Find where the given text appears and provide that cell's center as (x, y) coordinate. 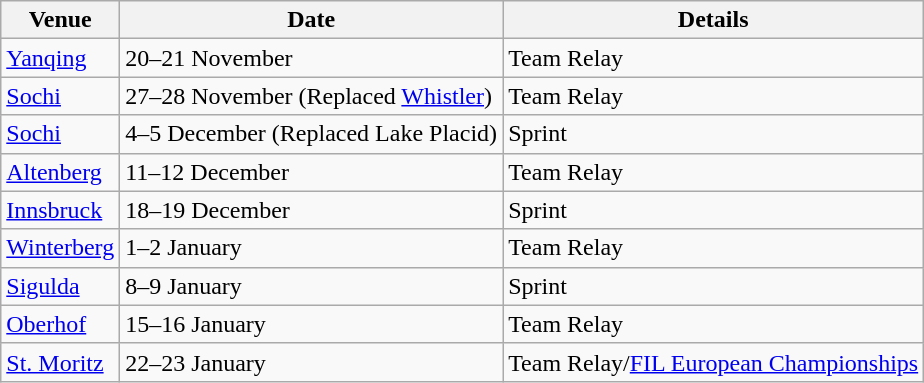
Details (714, 20)
Sigulda (60, 286)
Venue (60, 20)
Oberhof (60, 324)
22–23 January (312, 362)
4–5 December (Replaced Lake Placid) (312, 134)
18–19 December (312, 210)
20–21 November (312, 58)
Altenberg (60, 172)
Innsbruck (60, 210)
Date (312, 20)
1–2 January (312, 248)
8–9 January (312, 286)
Team Relay/FIL European Championships (714, 362)
St. Moritz (60, 362)
15–16 January (312, 324)
Yanqing (60, 58)
Winterberg (60, 248)
11–12 December (312, 172)
27–28 November (Replaced Whistler) (312, 96)
